Locate the cell with the specified text and output its [X, Y] center coordinate. 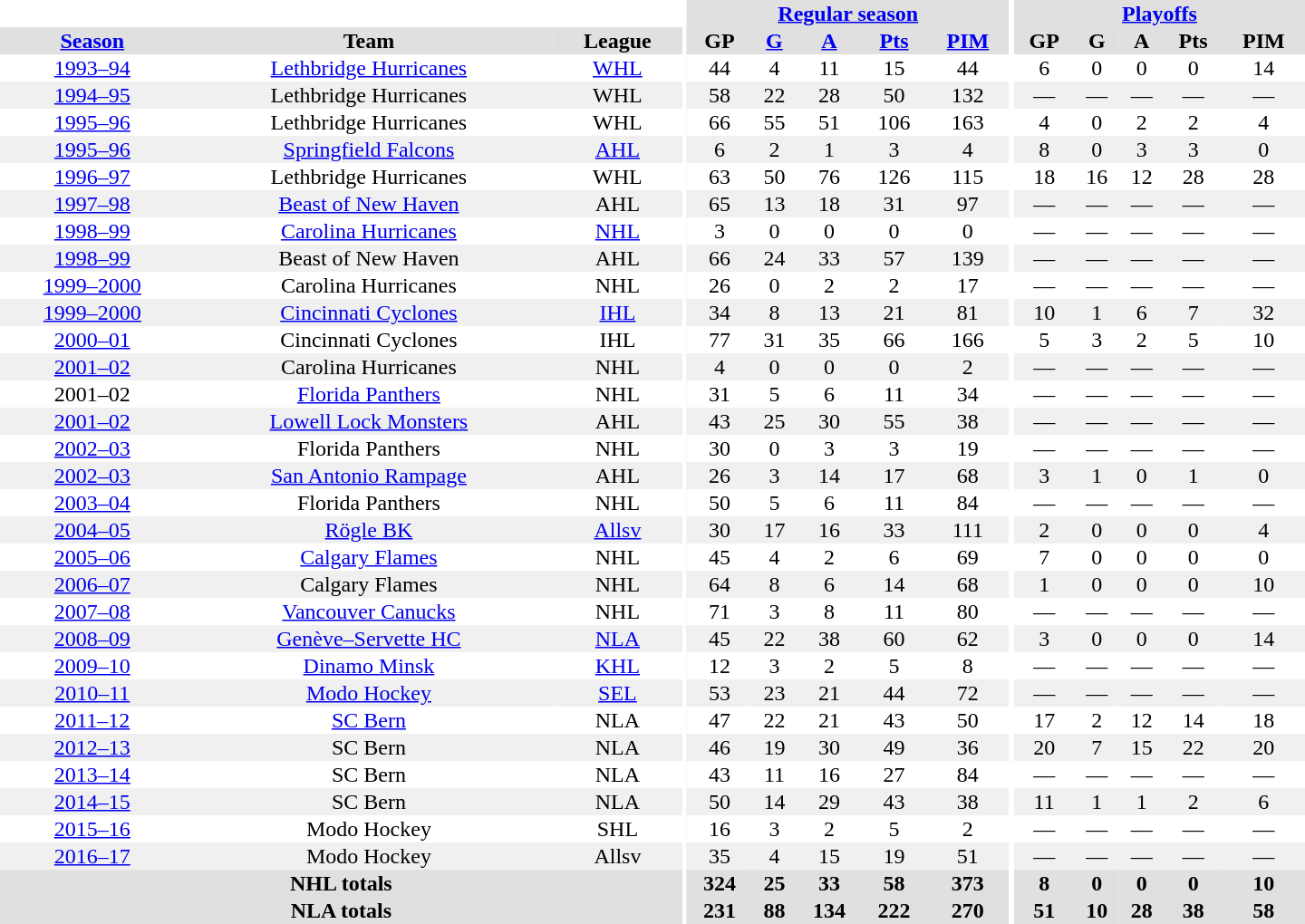
29 [829, 802]
2003–04 [92, 503]
2005–06 [92, 557]
Rögle BK [370, 530]
KHL [617, 666]
76 [829, 177]
SEL [617, 693]
Lowell Lock Monsters [370, 421]
Season [92, 41]
1996–97 [92, 177]
32 [1263, 313]
80 [968, 611]
2010–11 [92, 693]
Regular season [848, 14]
Dinamo Minsk [370, 666]
62 [968, 639]
Springfield Falcons [370, 149]
Vancouver Canucks [370, 611]
46 [720, 747]
53 [720, 693]
Genève–Servette HC [370, 639]
47 [720, 720]
2011–12 [92, 720]
2006–07 [92, 584]
69 [968, 557]
88 [775, 910]
63 [720, 177]
324 [720, 883]
San Antonio Rampage [370, 476]
106 [894, 122]
2014–15 [92, 802]
1997–98 [92, 204]
115 [968, 177]
1993–94 [92, 68]
2013–14 [92, 775]
2015–16 [92, 829]
NHL totals [341, 883]
64 [720, 584]
2004–05 [92, 530]
111 [968, 530]
57 [894, 258]
65 [720, 204]
373 [968, 883]
97 [968, 204]
23 [775, 693]
270 [968, 910]
163 [968, 122]
81 [968, 313]
24 [775, 258]
60 [894, 639]
SHL [617, 829]
36 [968, 747]
League [617, 41]
72 [968, 693]
2016–17 [92, 856]
2007–08 [92, 611]
49 [894, 747]
Team [370, 41]
Playoffs [1160, 14]
27 [894, 775]
2012–13 [92, 747]
71 [720, 611]
222 [894, 910]
231 [720, 910]
2009–10 [92, 666]
NLA totals [341, 910]
1994–95 [92, 95]
2008–09 [92, 639]
139 [968, 258]
134 [829, 910]
2000–01 [92, 340]
126 [894, 177]
132 [968, 95]
166 [968, 340]
77 [720, 340]
